For the text-containing cell, return its midpoint in (X, Y) coordinate format. 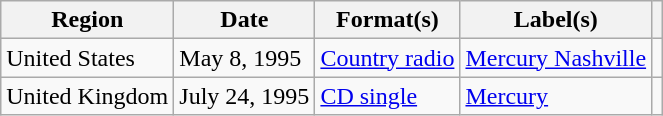
Format(s) (388, 20)
Mercury (556, 96)
Date (244, 20)
May 8, 1995 (244, 58)
CD single (388, 96)
July 24, 1995 (244, 96)
Mercury Nashville (556, 58)
United Kingdom (88, 96)
Country radio (388, 58)
Label(s) (556, 20)
United States (88, 58)
Region (88, 20)
